Detect which cell encompasses the target text, then output its [x, y] center coordinate. 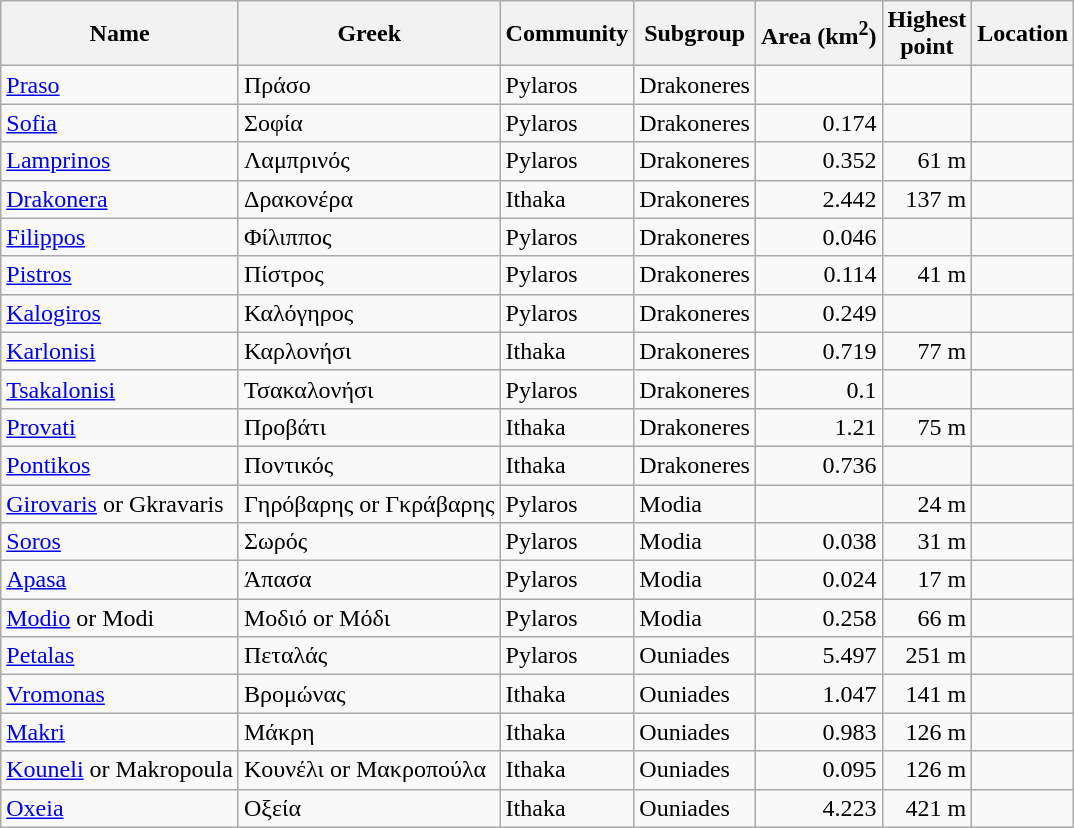
Καλόγηρος [369, 313]
0.983 [818, 732]
Lamprinos [120, 161]
Μοδιό or Μόδι [369, 618]
Drakonera [120, 199]
Kouneli or Makropoula [120, 770]
5.497 [818, 656]
Makri [120, 732]
Πράσο [369, 85]
Δρακονέρα [369, 199]
0.249 [818, 313]
Subgroup [695, 34]
137 m [927, 199]
Modio or Modi [120, 618]
Community [567, 34]
1.047 [818, 694]
Φίλιππος [369, 237]
66 m [927, 618]
Location [1023, 34]
Girovaris or Gkravaris [120, 503]
4.223 [818, 808]
Area (km2) [818, 34]
Vromonas [120, 694]
2.442 [818, 199]
17 m [927, 580]
Petalas [120, 656]
251 m [927, 656]
Pontikos [120, 465]
0.719 [818, 351]
Highestpoint [927, 34]
Soros [120, 542]
Praso [120, 85]
0.258 [818, 618]
421 m [927, 808]
Καρλονήσι [369, 351]
Apasa [120, 580]
Σοφία [369, 123]
Άπασα [369, 580]
Kalogiros [120, 313]
Tsakalonisi [120, 389]
0.046 [818, 237]
Τσακαλονήσι [369, 389]
Βρομώνας [369, 694]
0.095 [818, 770]
Οξεία [369, 808]
Name [120, 34]
77 m [927, 351]
Γηρόβαρης or Γκράβαρης [369, 503]
Greek [369, 34]
Pistros [120, 275]
0.1 [818, 389]
0.736 [818, 465]
Σωρός [369, 542]
0.038 [818, 542]
Πεταλάς [369, 656]
Oxeia [120, 808]
Μάκρη [369, 732]
24 m [927, 503]
0.174 [818, 123]
Filippos [120, 237]
75 m [927, 427]
0.114 [818, 275]
0.352 [818, 161]
141 m [927, 694]
Provati [120, 427]
1.21 [818, 427]
Κουνέλι or Μακροπούλα [369, 770]
Λαμπρινός [369, 161]
Ποντικός [369, 465]
61 m [927, 161]
31 m [927, 542]
Karlonisi [120, 351]
Πίστρος [369, 275]
0.024 [818, 580]
Sofia [120, 123]
41 m [927, 275]
Προβάτι [369, 427]
